From the cell containing the given text, extract its center point as [X, Y] coordinate. 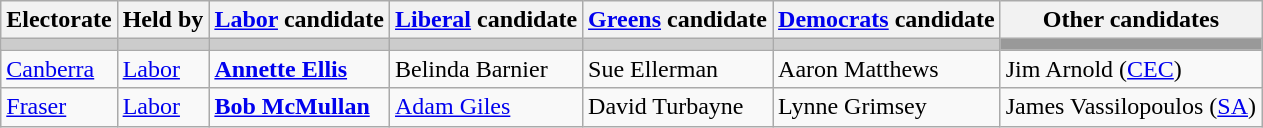
Sue Ellerman [678, 69]
Fraser [59, 107]
Electorate [59, 20]
Bob McMullan [300, 107]
Adam Giles [486, 107]
Liberal candidate [486, 20]
Other candidates [1130, 20]
Belinda Barnier [486, 69]
Annette Ellis [300, 69]
Aaron Matthews [887, 69]
Labor candidate [300, 20]
David Turbayne [678, 107]
Held by [163, 20]
James Vassilopoulos (SA) [1130, 107]
Canberra [59, 69]
Jim Arnold (CEC) [1130, 69]
Lynne Grimsey [887, 107]
Democrats candidate [887, 20]
Greens candidate [678, 20]
